Scan for the cell matching the given text and deliver its (x, y) coordinate at center. 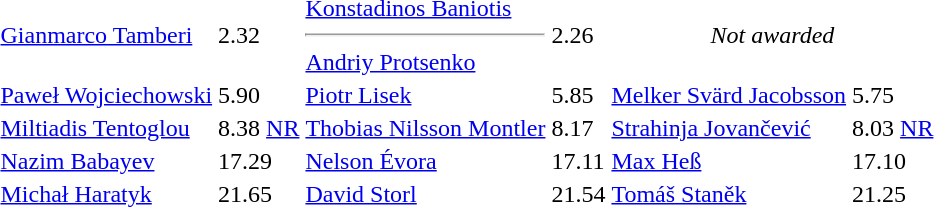
8.17 (578, 128)
17.11 (578, 161)
Max Heß (729, 161)
Melker Svärd Jacobsson (729, 95)
5.85 (578, 95)
Thobias Nilsson Montler (426, 128)
8.38 NR (259, 128)
5.90 (259, 95)
Nelson Évora (426, 161)
Strahinja Jovančević (729, 128)
17.29 (259, 161)
Piotr Lisek (426, 95)
